Output the [x, y] coordinate of the center of the cell containing the given text.  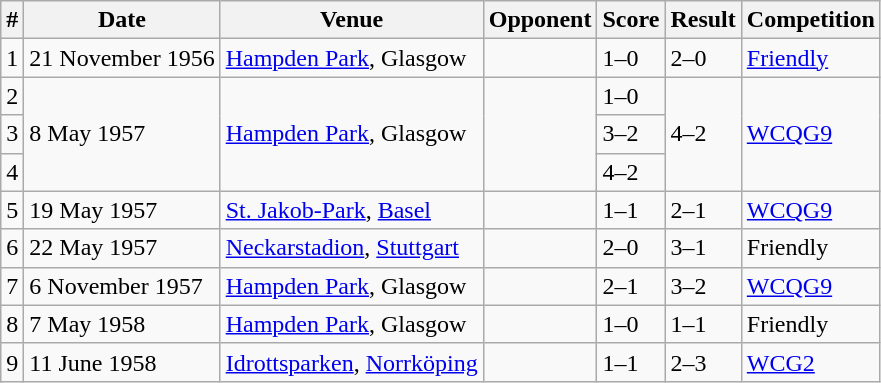
Result [703, 20]
1 [12, 58]
7 [12, 286]
6 [12, 248]
3–1 [703, 248]
Date [122, 20]
Venue [352, 20]
2 [12, 96]
WCG2 [810, 362]
6 November 1957 [122, 286]
7 May 1958 [122, 324]
4 [12, 172]
Neckarstadion, Stuttgart [352, 248]
11 June 1958 [122, 362]
Score [631, 20]
19 May 1957 [122, 210]
# [12, 20]
8 May 1957 [122, 134]
Idrottsparken, Norrköping [352, 362]
21 November 1956 [122, 58]
St. Jakob-Park, Basel [352, 210]
9 [12, 362]
22 May 1957 [122, 248]
2–3 [703, 362]
Opponent [540, 20]
3 [12, 134]
Competition [810, 20]
5 [12, 210]
8 [12, 324]
